Detect which cell encompasses the target text, then output its [x, y] center coordinate. 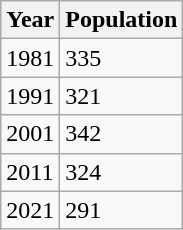
Year [30, 20]
321 [122, 96]
1981 [30, 58]
2021 [30, 210]
342 [122, 134]
Population [122, 20]
1991 [30, 96]
291 [122, 210]
2001 [30, 134]
335 [122, 58]
2011 [30, 172]
324 [122, 172]
